Find where the given text appears and provide that cell's center as (x, y) coordinate. 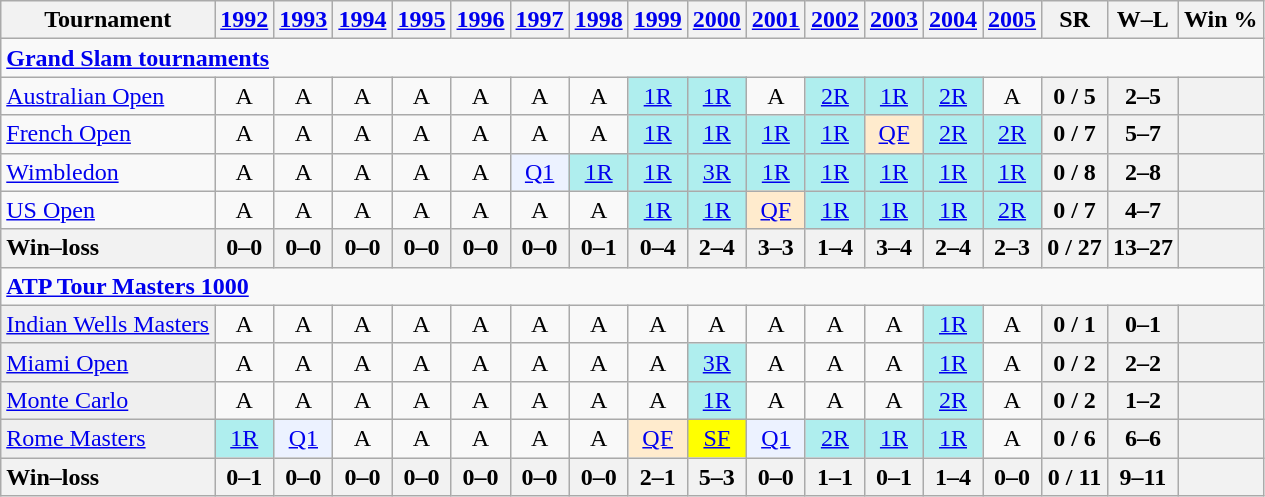
4–7 (1142, 210)
2–1 (658, 477)
ATP Tour Masters 1000 (632, 286)
Rome Masters (108, 438)
Wimbledon (108, 172)
0 / 5 (1075, 96)
Miami Open (108, 362)
2002 (834, 20)
1993 (304, 20)
0 / 27 (1075, 248)
Monte Carlo (108, 400)
2000 (716, 20)
13–27 (1142, 248)
0–4 (658, 248)
1996 (480, 20)
5–7 (1142, 134)
6–6 (1142, 438)
2–2 (1142, 362)
3–3 (776, 248)
W–L (1142, 20)
Tournament (108, 20)
US Open (108, 210)
9–11 (1142, 477)
3–4 (894, 248)
0 / 11 (1075, 477)
1994 (362, 20)
SR (1075, 20)
2005 (1012, 20)
2001 (776, 20)
5–3 (716, 477)
1–2 (1142, 400)
Win % (1220, 20)
Indian Wells Masters (108, 324)
0 / 8 (1075, 172)
1999 (658, 20)
1–1 (834, 477)
2004 (952, 20)
Australian Open (108, 96)
0 / 1 (1075, 324)
2–8 (1142, 172)
2–3 (1012, 248)
1998 (598, 20)
SF (716, 438)
1997 (540, 20)
0 / 6 (1075, 438)
French Open (108, 134)
2–5 (1142, 96)
2003 (894, 20)
1995 (422, 20)
1992 (244, 20)
Grand Slam tournaments (632, 58)
